Identify which cell holds the provided text, then report its [X, Y] central coordinate. 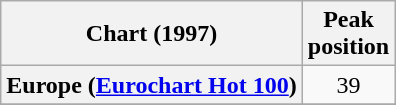
39 [348, 85]
Chart (1997) [152, 34]
Europe (Eurochart Hot 100) [152, 85]
Peakposition [348, 34]
